Find where the given text appears and provide that cell's center as [X, Y] coordinate. 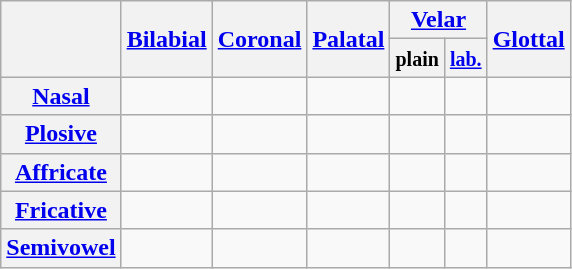
Bilabial [166, 39]
Plosive [61, 134]
Nasal [61, 96]
Velar [438, 20]
Affricate [61, 172]
Semivowel [61, 248]
Glottal [528, 39]
Fricative [61, 210]
Coronal [260, 39]
plain [417, 58]
lab. [466, 58]
Palatal [348, 39]
